From the cell containing the given text, extract its center point as (x, y) coordinate. 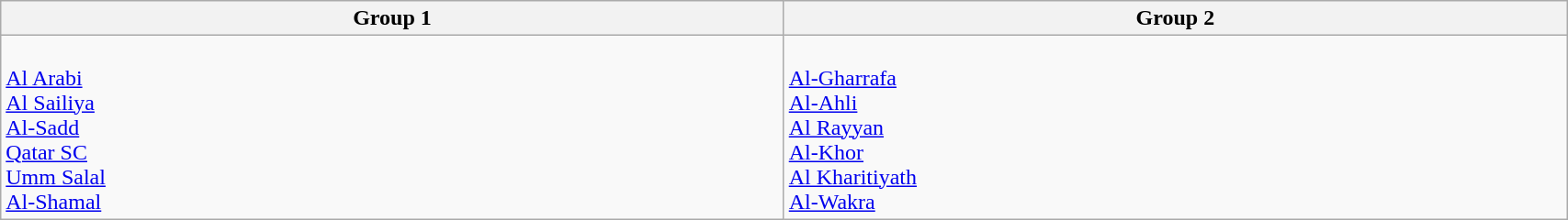
Group 2 (1175, 18)
Group 1 (392, 18)
Al Arabi Al Sailiya Al-Sadd Qatar SC Umm Salal Al-Shamal (392, 127)
Al-Gharrafa Al-Ahli Al Rayyan Al-Khor Al Kharitiyath Al-Wakra (1175, 127)
